Return (X, Y) of the center of cell containing provided text 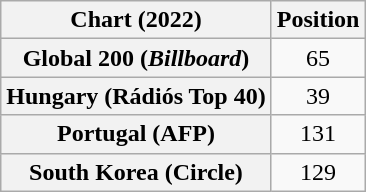
South Korea (Circle) (136, 172)
131 (318, 134)
65 (318, 58)
129 (318, 172)
Hungary (Rádiós Top 40) (136, 96)
Portugal (AFP) (136, 134)
39 (318, 96)
Global 200 (Billboard) (136, 58)
Chart (2022) (136, 20)
Position (318, 20)
